Locate the cell with the specified text and output its [x, y] center coordinate. 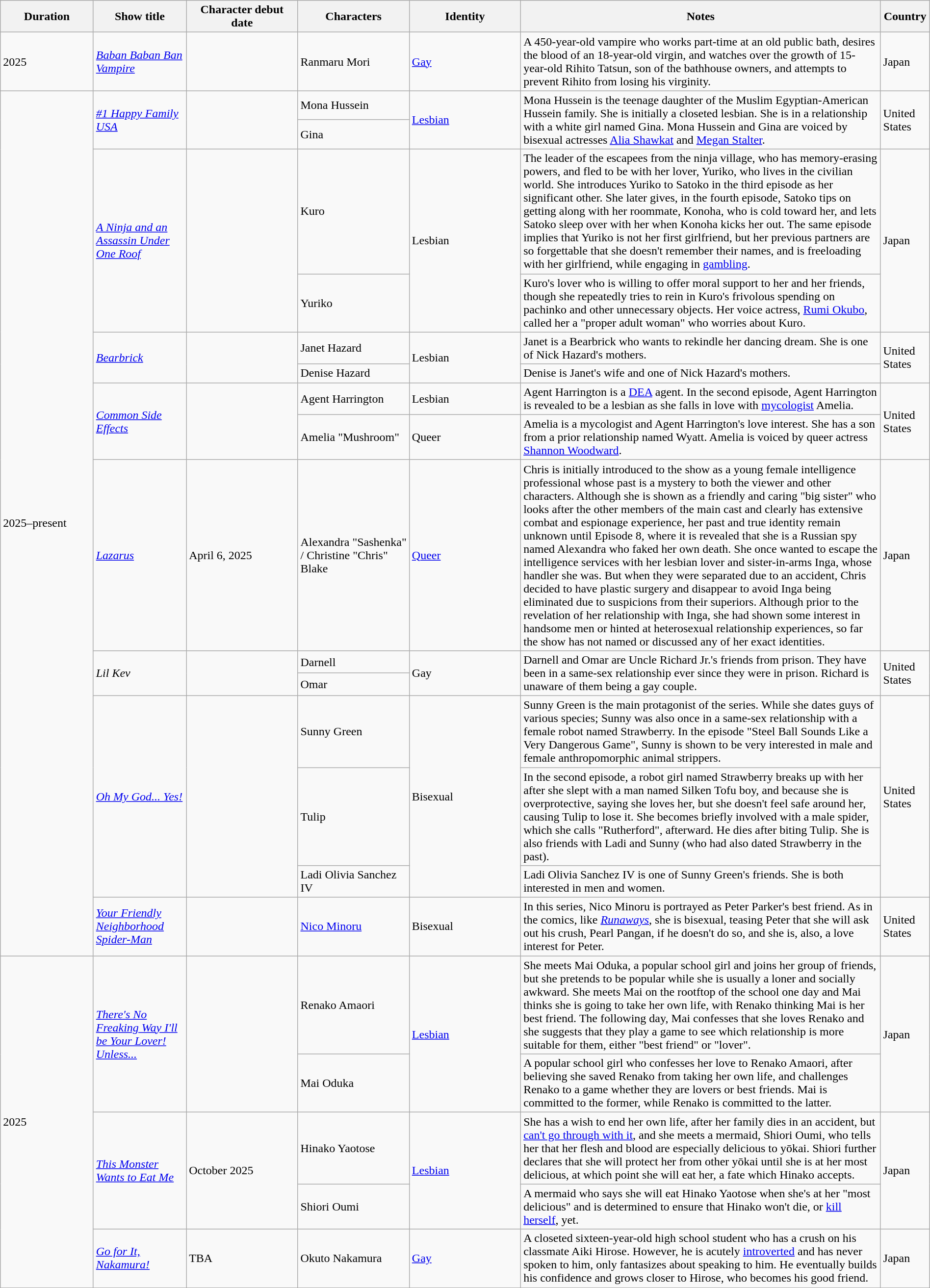
Kuro [353, 211]
Tulip [353, 816]
Agent Harrington is a DEA agent. In the second episode, Agent Harrington is revealed to be a lesbian as she falls in love with mycologist Amelia. [700, 398]
TBA [242, 1259]
Ladi Olivia Sanchez IV [353, 882]
Lazarus [139, 555]
Okuto Nakamura [353, 1259]
Common Side Effects [139, 421]
Mona Hussein [353, 105]
Go for It, Nakamura! [139, 1259]
Ladi Olivia Sanchez IV is one of Sunny Green's friends. She is both interested in men and women. [700, 882]
Janet Hazard [353, 348]
Amelia "Mushroom" [353, 437]
Gina [353, 134]
Omar [353, 684]
Bearbrick [139, 357]
Identity [465, 17]
Duration [47, 17]
Renako Amaori [353, 1005]
There's No Freaking Way I'll be Your Lover! Unless... [139, 1034]
April 6, 2025 [242, 555]
Mai Oduka [353, 1083]
Darnell [353, 662]
Show title [139, 17]
Denise Hazard [353, 373]
Characters [353, 17]
Oh My God... Yes! [139, 797]
Shiori Oumi [353, 1207]
2025–present [47, 523]
Hinako Yaotose [353, 1148]
Lil Kev [139, 673]
Yuriko [353, 303]
A Ninja and an Assassin Under One Roof [139, 240]
Alexandra "Sashenka" / Christine "Chris" Blake [353, 555]
#1 Happy Family USA [139, 120]
Denise is Janet's wife and one of Nick Hazard's mothers. [700, 373]
Notes [700, 17]
October 2025 [242, 1171]
Country [905, 17]
Agent Harrington [353, 398]
Nico Minoru [353, 927]
Sunny Green [353, 731]
This Monster Wants to Eat Me [139, 1171]
Janet is a Bearbrick who wants to rekindle her dancing dream. She is one of Nick Hazard's mothers. [700, 348]
Ranmaru Mori [353, 62]
Your Friendly Neighborhood Spider-Man [139, 927]
Baban Baban Ban Vampire [139, 62]
Character debut date [242, 17]
